Detect which cell encompasses the target text, then output its (X, Y) center coordinate. 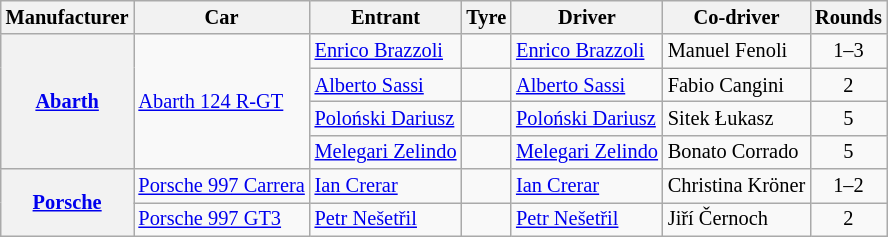
Car (222, 17)
Driver (587, 17)
Co-driver (736, 17)
Entrant (386, 17)
Christina Kröner (736, 186)
Bonato Corrado (736, 152)
Abarth 124 R-GT (222, 102)
1–3 (848, 51)
Jiří Černoch (736, 219)
1–2 (848, 186)
Tyre (486, 17)
Manufacturer (68, 17)
Porsche (68, 202)
Rounds (848, 17)
Fabio Cangini (736, 85)
Manuel Fenoli (736, 51)
Porsche 997 GT3 (222, 219)
Porsche 997 Carrera (222, 186)
Sitek Łukasz (736, 118)
Abarth (68, 102)
